Extract the (X, Y) coordinate from the center of the cell holding the provided text.  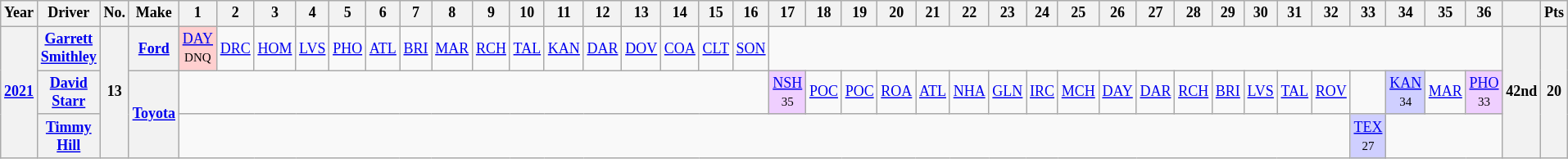
HOM (275, 48)
32 (1330, 13)
7 (416, 13)
17 (788, 13)
4 (313, 13)
ROA (896, 93)
16 (750, 13)
NHA (969, 93)
Driver (69, 13)
2 (235, 13)
SON (750, 48)
NSH35 (788, 93)
15 (716, 13)
27 (1155, 13)
PHO (347, 48)
PHO33 (1484, 93)
29 (1227, 13)
KAN (564, 48)
14 (680, 13)
26 (1117, 13)
19 (859, 13)
DAYDNQ (197, 48)
COA (680, 48)
DAY (1117, 93)
KAN34 (1406, 93)
DOV (641, 48)
25 (1078, 13)
DRC (235, 48)
12 (603, 13)
22 (969, 13)
31 (1294, 13)
8 (452, 13)
David Starr (69, 93)
34 (1406, 13)
6 (383, 13)
33 (1368, 13)
21 (933, 13)
24 (1042, 13)
No. (115, 13)
42nd (1522, 92)
35 (1445, 13)
Make (154, 13)
30 (1260, 13)
IRC (1042, 93)
Ford (154, 48)
Timmy Hill (69, 136)
MCH (1078, 93)
18 (824, 13)
3 (275, 13)
10 (527, 13)
11 (564, 13)
GLN (1008, 93)
36 (1484, 13)
TEX27 (1368, 136)
28 (1194, 13)
Toyota (154, 115)
5 (347, 13)
2021 (20, 92)
Year (20, 13)
23 (1008, 13)
1 (197, 13)
ROV (1330, 93)
CLT (716, 48)
9 (492, 13)
Pts (1555, 13)
Garrett Smithley (69, 48)
